From the cell containing the given text, extract its center point as (x, y) coordinate. 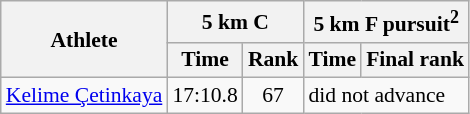
5 km F pursuit2 (386, 22)
17:10.8 (204, 96)
67 (274, 96)
Athlete (84, 40)
Final rank (415, 60)
Kelime Çetinkaya (84, 96)
did not advance (386, 96)
5 km C (235, 22)
Rank (274, 60)
